For the text-containing cell, return its midpoint in (x, y) coordinate format. 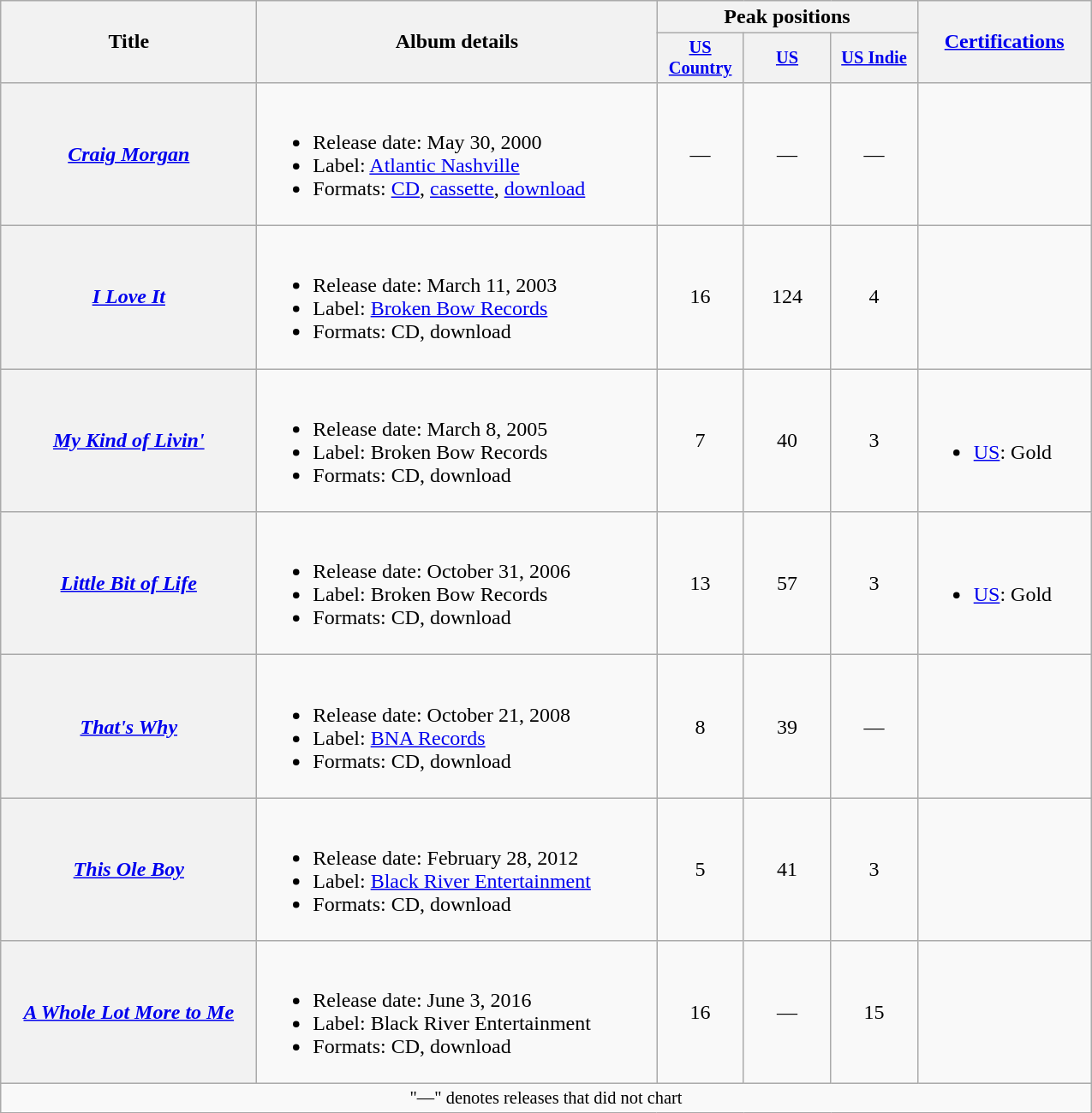
5 (701, 870)
Album details (457, 42)
Release date: May 30, 2000Label: Atlantic NashvilleFormats: CD, cassette, download (457, 154)
41 (786, 870)
That's Why (128, 726)
US (786, 58)
15 (874, 1012)
40 (786, 440)
39 (786, 726)
Release date: March 8, 2005Label: Broken Bow RecordsFormats: CD, download (457, 440)
This Ole Boy (128, 870)
13 (701, 584)
Release date: June 3, 2016Label: Black River EntertainmentFormats: CD, download (457, 1012)
Certifications (1004, 42)
Title (128, 42)
Release date: February 28, 2012Label: Black River EntertainmentFormats: CD, download (457, 870)
US Country (701, 58)
Little Bit of Life (128, 584)
57 (786, 584)
A Whole Lot More to Me (128, 1012)
Craig Morgan (128, 154)
I Love It (128, 298)
"—" denotes releases that did not chart (546, 1098)
Release date: October 31, 2006Label: Broken Bow RecordsFormats: CD, download (457, 584)
Peak positions (787, 17)
US Indie (874, 58)
4 (874, 298)
8 (701, 726)
Release date: October 21, 2008Label: BNA RecordsFormats: CD, download (457, 726)
Release date: March 11, 2003Label: Broken Bow RecordsFormats: CD, download (457, 298)
My Kind of Livin' (128, 440)
7 (701, 440)
124 (786, 298)
